Detect which cell encompasses the target text, then output its [X, Y] center coordinate. 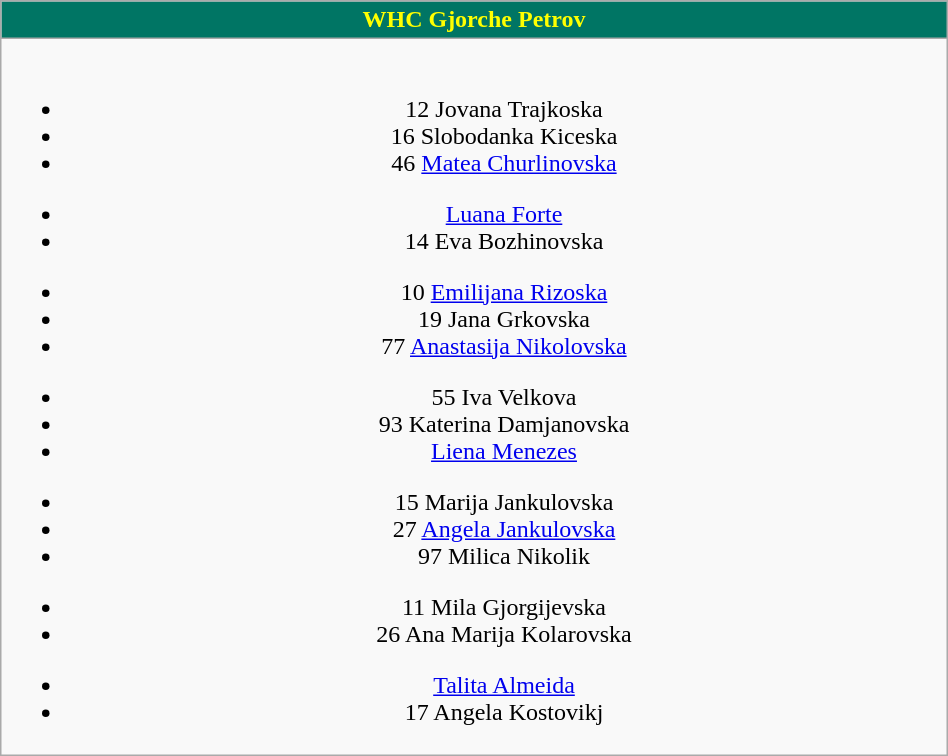
WHC Gjorche Petrov [474, 20]
